Return [X, Y] of the center of cell containing provided text 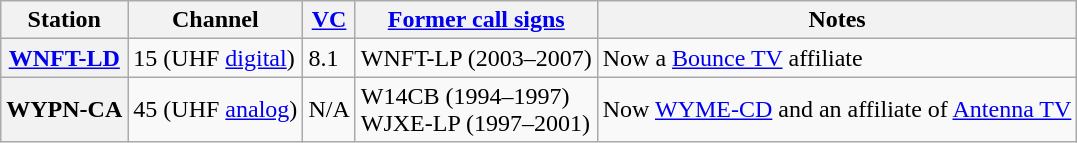
15 (UHF digital) [216, 58]
WNFT-LD [64, 58]
WYPN-CA [64, 110]
Station [64, 20]
WNFT-LP (2003–2007) [476, 58]
W14CB (1994–1997)WJXE-LP (1997–2001) [476, 110]
45 (UHF analog) [216, 110]
N/A [329, 110]
Former call signs [476, 20]
Now a Bounce TV affiliate [837, 58]
Now WYME-CD and an affiliate of Antenna TV [837, 110]
Notes [837, 20]
8.1 [329, 58]
VC [329, 20]
Channel [216, 20]
